Scan for the cell matching the given text and deliver its (x, y) coordinate at center. 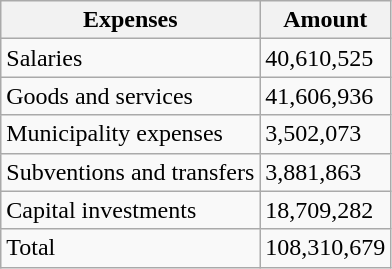
41,606,936 (326, 96)
Expenses (130, 20)
18,709,282 (326, 210)
40,610,525 (326, 58)
Amount (326, 20)
Goods and services (130, 96)
Capital investments (130, 210)
Total (130, 248)
3,502,073 (326, 134)
3,881,863 (326, 172)
Salaries (130, 58)
Subventions and transfers (130, 172)
Municipality expenses (130, 134)
108,310,679 (326, 248)
